Search for the cell housing the specified text and yield its [X, Y] center coordinate. 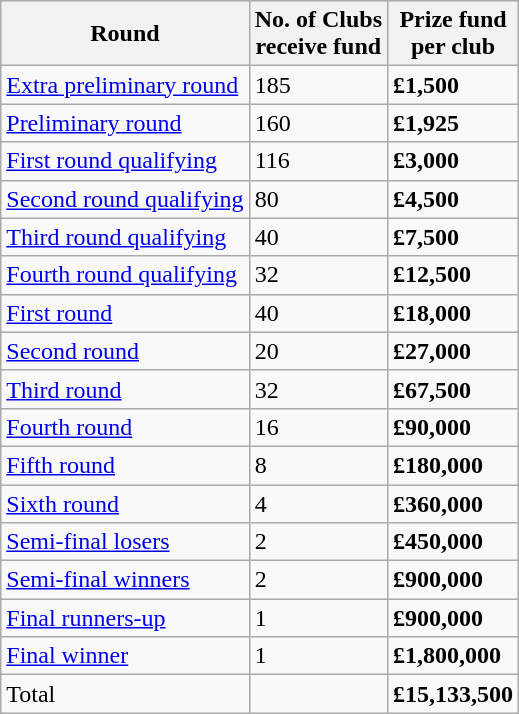
Fourth round qualifying [125, 275]
£27,000 [454, 351]
20 [318, 351]
£67,500 [454, 389]
Extra preliminary round [125, 85]
Round [125, 34]
80 [318, 199]
£90,000 [454, 427]
Sixth round [125, 503]
Final runners-up [125, 618]
Prize fundper club [454, 34]
Fifth round [125, 465]
Preliminary round [125, 123]
£1,800,000 [454, 656]
160 [318, 123]
Third round [125, 389]
£15,133,500 [454, 694]
£7,500 [454, 237]
£4,500 [454, 199]
Semi-final losers [125, 542]
Second round qualifying [125, 199]
£3,000 [454, 161]
£180,000 [454, 465]
8 [318, 465]
185 [318, 85]
Total [125, 694]
£12,500 [454, 275]
£450,000 [454, 542]
Third round qualifying [125, 237]
First round [125, 313]
116 [318, 161]
£1,925 [454, 123]
Fourth round [125, 427]
£1,500 [454, 85]
First round qualifying [125, 161]
Semi-final winners [125, 580]
£360,000 [454, 503]
No. of Clubsreceive fund [318, 34]
Final winner [125, 656]
Second round [125, 351]
4 [318, 503]
£18,000 [454, 313]
16 [318, 427]
